Locate the cell with the specified text and output its (X, Y) center coordinate. 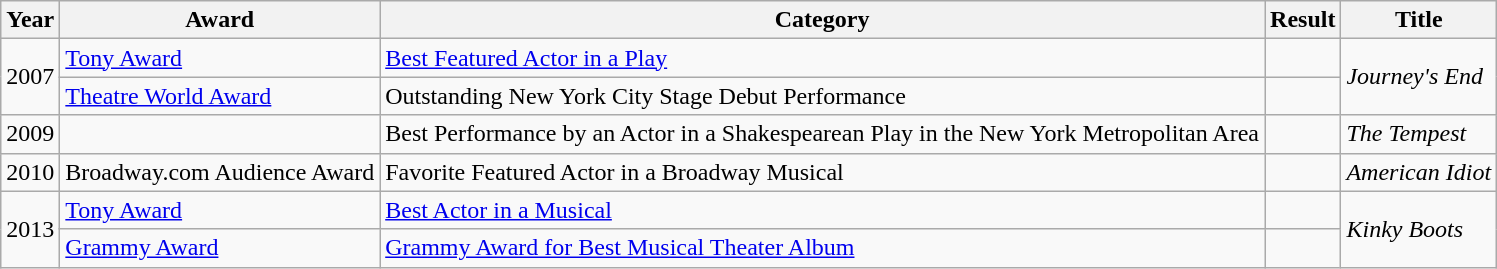
Category (822, 20)
Journey's End (1419, 77)
Grammy Award (220, 248)
Broadway.com Audience Award (220, 172)
Outstanding New York City Stage Debut Performance (822, 96)
Grammy Award for Best Musical Theater Album (822, 248)
Year (30, 20)
Best Actor in a Musical (822, 210)
Title (1419, 20)
Favorite Featured Actor in a Broadway Musical (822, 172)
2010 (30, 172)
Theatre World Award (220, 96)
Award (220, 20)
2009 (30, 134)
2013 (30, 229)
Best Performance by an Actor in a Shakespearean Play in the New York Metropolitan Area (822, 134)
American Idiot (1419, 172)
Kinky Boots (1419, 229)
Best Featured Actor in a Play (822, 58)
Result (1303, 20)
2007 (30, 77)
The Tempest (1419, 134)
